Pinpoint the cell where the given text exists, returning its (X, Y) midpoint coordinate. 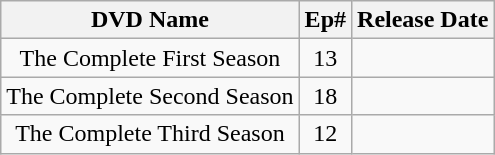
The Complete First Season (150, 58)
Release Date (423, 20)
The Complete Third Season (150, 134)
The Complete Second Season (150, 96)
12 (325, 134)
Ep# (325, 20)
DVD Name (150, 20)
18 (325, 96)
13 (325, 58)
